Capture the cell that displays the provided text and extract its [x, y] central coordinate. 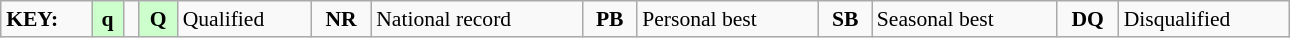
q [108, 19]
National record [476, 19]
PB [610, 19]
SB [846, 19]
Qualified [244, 19]
Seasonal best [964, 19]
NR [341, 19]
KEY: [46, 19]
Disqualified [1204, 19]
Q [158, 19]
Personal best [728, 19]
DQ [1088, 19]
